Detect which cell encompasses the target text, then output its [x, y] center coordinate. 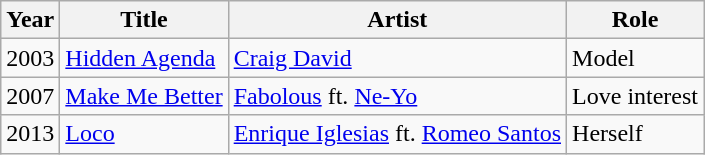
Fabolous ft. Ne-Yo [397, 96]
Make Me Better [144, 96]
Craig David [397, 58]
Enrique Iglesias ft. Romeo Santos [397, 134]
Role [636, 20]
2013 [30, 134]
Love interest [636, 96]
Model [636, 58]
Year [30, 20]
Artist [397, 20]
Hidden Agenda [144, 58]
2007 [30, 96]
Title [144, 20]
Loco [144, 134]
2003 [30, 58]
Herself [636, 134]
